Search for the cell housing the specified text and yield its (x, y) center coordinate. 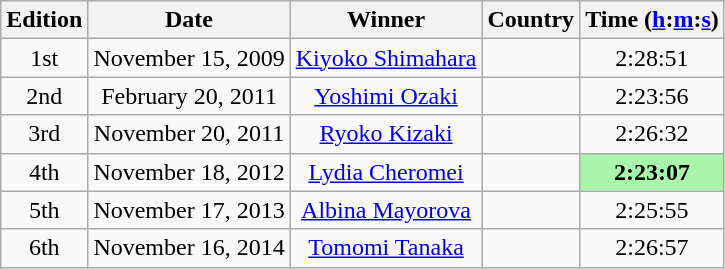
2:26:57 (652, 248)
2:25:55 (652, 210)
Country (531, 20)
5th (44, 210)
Ryoko Kizaki (386, 134)
November 18, 2012 (189, 172)
Kiyoko Shimahara (386, 58)
Time (h:m:s) (652, 20)
2:23:56 (652, 96)
Albina Mayorova (386, 210)
November 15, 2009 (189, 58)
1st (44, 58)
November 20, 2011 (189, 134)
Yoshimi Ozaki (386, 96)
Lydia Cheromei (386, 172)
Date (189, 20)
February 20, 2011 (189, 96)
2:23:07 (652, 172)
Edition (44, 20)
November 16, 2014 (189, 248)
2nd (44, 96)
2:26:32 (652, 134)
Tomomi Tanaka (386, 248)
3rd (44, 134)
4th (44, 172)
November 17, 2013 (189, 210)
6th (44, 248)
2:28:51 (652, 58)
Winner (386, 20)
